Search for the cell housing the specified text and yield its [x, y] center coordinate. 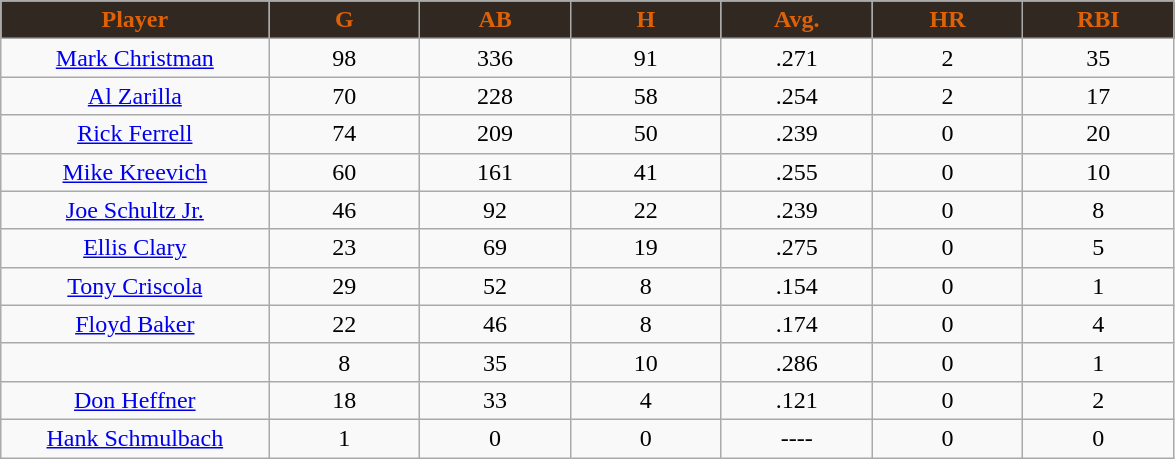
G [344, 20]
Player [135, 20]
.271 [796, 58]
52 [496, 286]
AB [496, 20]
23 [344, 248]
.121 [796, 400]
20 [1098, 134]
Mark Christman [135, 58]
161 [496, 172]
H [646, 20]
.275 [796, 248]
Hank Schmulbach [135, 438]
19 [646, 248]
Rick Ferrell [135, 134]
Ellis Clary [135, 248]
74 [344, 134]
50 [646, 134]
92 [496, 210]
41 [646, 172]
18 [344, 400]
Avg. [796, 20]
33 [496, 400]
69 [496, 248]
RBI [1098, 20]
209 [496, 134]
91 [646, 58]
98 [344, 58]
Floyd Baker [135, 324]
.286 [796, 362]
.174 [796, 324]
.154 [796, 286]
Tony Criscola [135, 286]
.254 [796, 96]
Mike Kreevich [135, 172]
70 [344, 96]
5 [1098, 248]
29 [344, 286]
Joe Schultz Jr. [135, 210]
Al Zarilla [135, 96]
336 [496, 58]
HR [948, 20]
.255 [796, 172]
17 [1098, 96]
Don Heffner [135, 400]
58 [646, 96]
228 [496, 96]
---- [796, 438]
60 [344, 172]
